For the text-containing cell, return its midpoint in [X, Y] coordinate format. 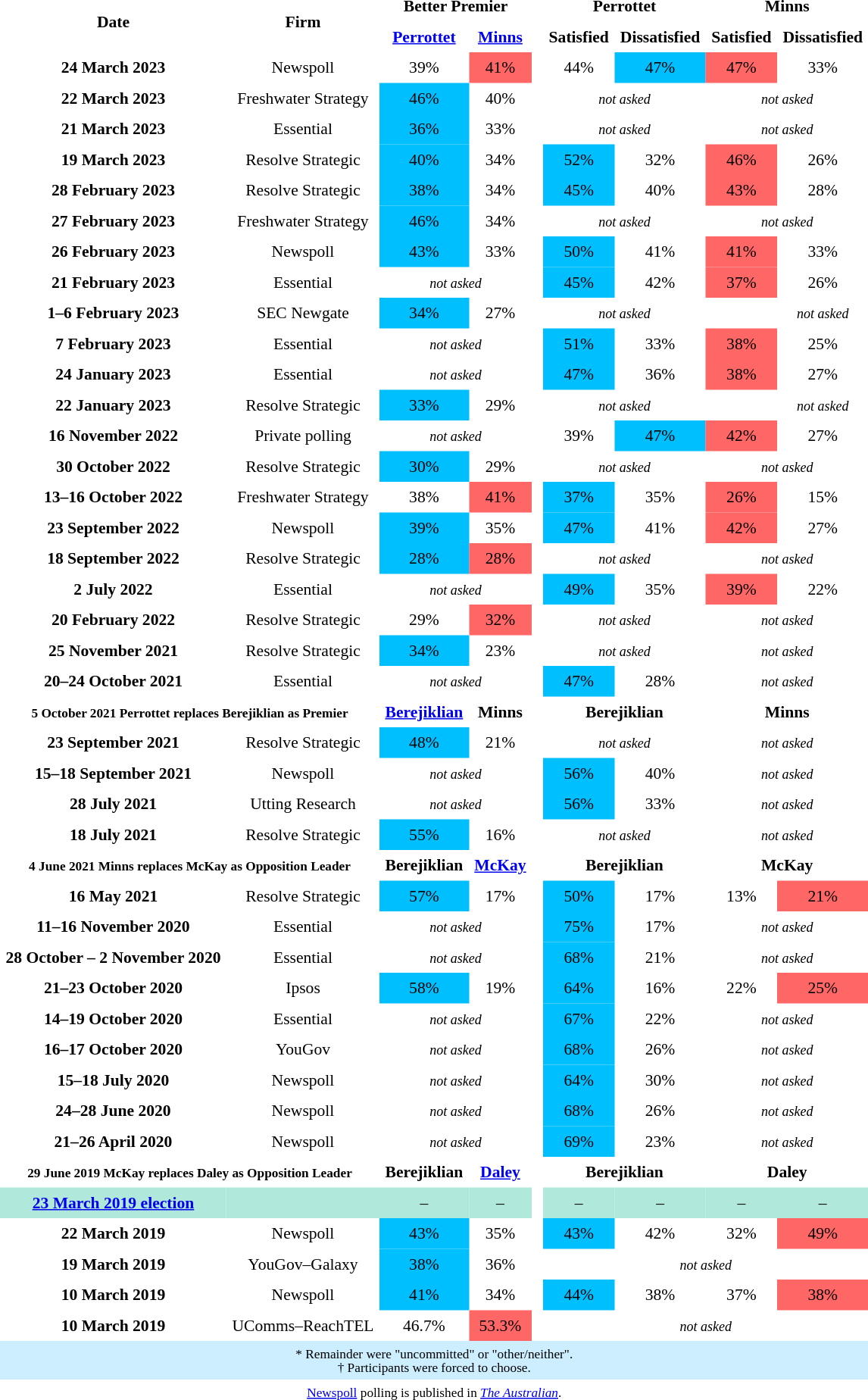
Utting Research [303, 804]
75% [579, 927]
7 February 2023 [114, 344]
27% [500, 313]
22 January 2023 [114, 405]
20 February 2022 [114, 620]
14–19 October 2020 [114, 1018]
YouGov–Galaxy [303, 1264]
30 October 2022 [114, 467]
4 June 2021 Minns replaces McKay as Opposition Leader [189, 865]
5 October 2021 Perrottet replaces Berejiklian as Premier [189, 712]
24 January 2023 [114, 374]
53.3% [500, 1326]
27 February 2023 [114, 221]
67% [579, 1018]
18 September 2022 [114, 558]
Ipsos [303, 988]
16–17 October 2020 [114, 1049]
21 March 2023 [114, 129]
28 February 2023 [114, 190]
48% [424, 742]
49% [579, 589]
29 June 2019 McKay replaces Daley as Opposition Leader [189, 1172]
Private polling [303, 436]
15–18 September 2021 [114, 773]
UComms–ReachTEL [303, 1326]
23 September 2022 [114, 527]
1–6 February 2023 [114, 313]
21–26 April 2020 [114, 1141]
26 February 2023 [114, 252]
18 July 2021 [114, 835]
24 March 2023 [114, 67]
13–16 October 2022 [114, 497]
69% [579, 1141]
52% [579, 159]
22 March 2023 [114, 98]
SEC Newgate [303, 313]
51% [579, 344]
Perrottet [424, 36]
19% [500, 988]
13% [742, 895]
19 March 2019 [114, 1264]
16 May 2021 [114, 895]
16 November 2022 [114, 436]
15–18 July 2020 [114, 1080]
46.7% [424, 1326]
24–28 June 2020 [114, 1111]
55% [424, 835]
21–23 October 2020 [114, 988]
McKay [500, 865]
28 July 2021 [114, 804]
11–16 November 2020 [114, 927]
25 November 2021 [114, 650]
28 October – 2 November 2020 [114, 958]
23 September 2021 [114, 742]
58% [424, 988]
2 July 2022 [114, 589]
YouGov [303, 1049]
20–24 October 2021 [114, 681]
57% [424, 895]
23 March 2019 election [114, 1203]
22 March 2019 [114, 1233]
19 March 2023 [114, 159]
Dissatisfied [660, 36]
21 February 2023 [114, 282]
Daley [500, 1172]
